From the cell containing the given text, extract its center point as [x, y] coordinate. 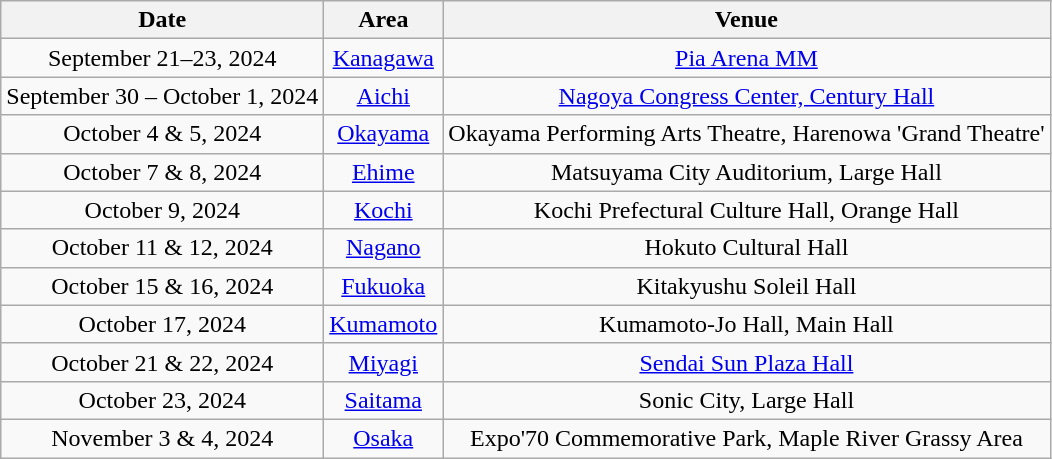
October 15 & 16, 2024 [162, 286]
November 3 & 4, 2024 [162, 438]
October 23, 2024 [162, 400]
Nagano [384, 248]
Saitama [384, 400]
Matsuyama City Auditorium, Large Hall [746, 172]
Nagoya Congress Center, Century Hall [746, 96]
Pia Arena MM [746, 58]
Osaka [384, 438]
Date [162, 20]
Expo'70 Commemorative Park, Maple River Grassy Area [746, 438]
Fukuoka [384, 286]
Sonic City, Large Hall [746, 400]
Kitakyushu Soleil Hall [746, 286]
Sendai Sun Plaza Hall [746, 362]
October 4 & 5, 2024 [162, 134]
Okayama [384, 134]
Aichi [384, 96]
Kumamoto-Jo Hall, Main Hall [746, 324]
Kochi [384, 210]
October 17, 2024 [162, 324]
Hokuto Cultural Hall [746, 248]
September 30 – October 1, 2024 [162, 96]
October 11 & 12, 2024 [162, 248]
October 7 & 8, 2024 [162, 172]
Kochi Prefectural Culture Hall, Orange Hall [746, 210]
September 21–23, 2024 [162, 58]
October 9, 2024 [162, 210]
Kanagawa [384, 58]
Venue [746, 20]
October 21 & 22, 2024 [162, 362]
Kumamoto [384, 324]
Okayama Performing Arts Theatre, Harenowa 'Grand Theatre' [746, 134]
Area [384, 20]
Miyagi [384, 362]
Ehime [384, 172]
